Scan for the cell matching the given text and deliver its [x, y] coordinate at center. 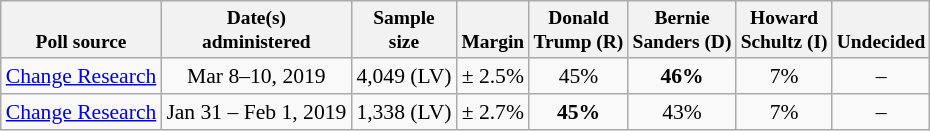
Margin [493, 30]
4,049 (LV) [404, 76]
DonaldTrump (R) [578, 30]
46% [682, 76]
Jan 31 – Feb 1, 2019 [256, 112]
BernieSanders (D) [682, 30]
Date(s)administered [256, 30]
1,338 (LV) [404, 112]
Poll source [82, 30]
± 2.5% [493, 76]
Mar 8–10, 2019 [256, 76]
Samplesize [404, 30]
± 2.7% [493, 112]
HowardSchultz (I) [784, 30]
43% [682, 112]
Undecided [881, 30]
